Scan for the cell matching the given text and deliver its [X, Y] coordinate at center. 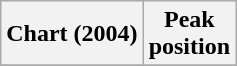
Chart (2004) [72, 34]
Peakposition [189, 34]
